Provide the [X, Y] coordinate of the cell's center where the given text is located.  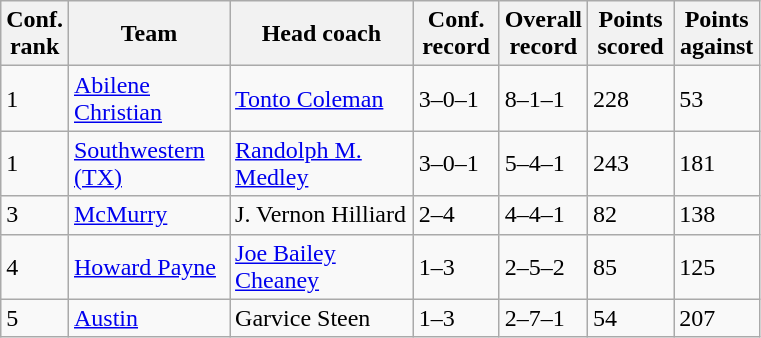
243 [631, 164]
Conf. record [456, 34]
Tonto Coleman [322, 98]
Howard Payne [148, 266]
Abilene Christian [148, 98]
54 [631, 318]
53 [717, 98]
J. Vernon Hilliard [322, 215]
4 [35, 266]
Team [148, 34]
Points against [717, 34]
8–1–1 [543, 98]
Overall record [543, 34]
207 [717, 318]
2–5–2 [543, 266]
125 [717, 266]
82 [631, 215]
85 [631, 266]
4–4–1 [543, 215]
Southwestern (TX) [148, 164]
5 [35, 318]
Garvice Steen [322, 318]
Austin [148, 318]
2–7–1 [543, 318]
5–4–1 [543, 164]
138 [717, 215]
Points scored [631, 34]
Head coach [322, 34]
228 [631, 98]
McMurry [148, 215]
Randolph M. Medley [322, 164]
3 [35, 215]
Conf. rank [35, 34]
181 [717, 164]
Joe Bailey Cheaney [322, 266]
2–4 [456, 215]
